Return the (x, y) coordinate for the center point of the cell that contains the specified text.  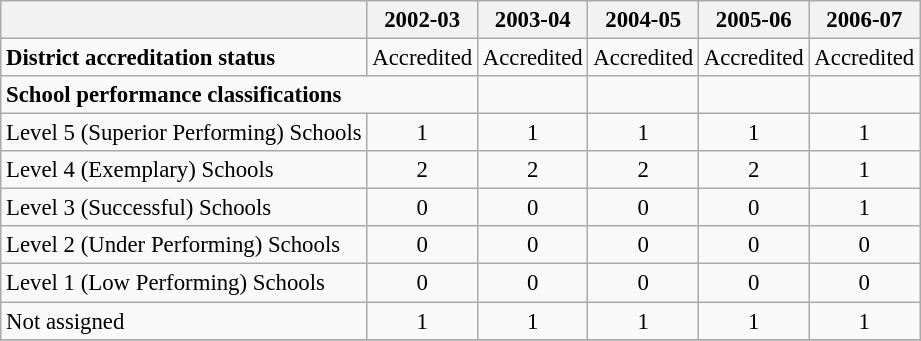
2006-07 (864, 20)
2002-03 (422, 20)
Not assigned (184, 321)
Level 2 (Under Performing) Schools (184, 245)
School performance classifications (240, 95)
2005-06 (754, 20)
Level 3 (Successful) Schools (184, 208)
District accreditation status (184, 58)
2003-04 (532, 20)
2004-05 (644, 20)
Level 1 (Low Performing) Schools (184, 283)
Level 5 (Superior Performing) Schools (184, 133)
Level 4 (Exemplary) Schools (184, 170)
